Extract the [x, y] coordinate from the center of the cell holding the provided text.  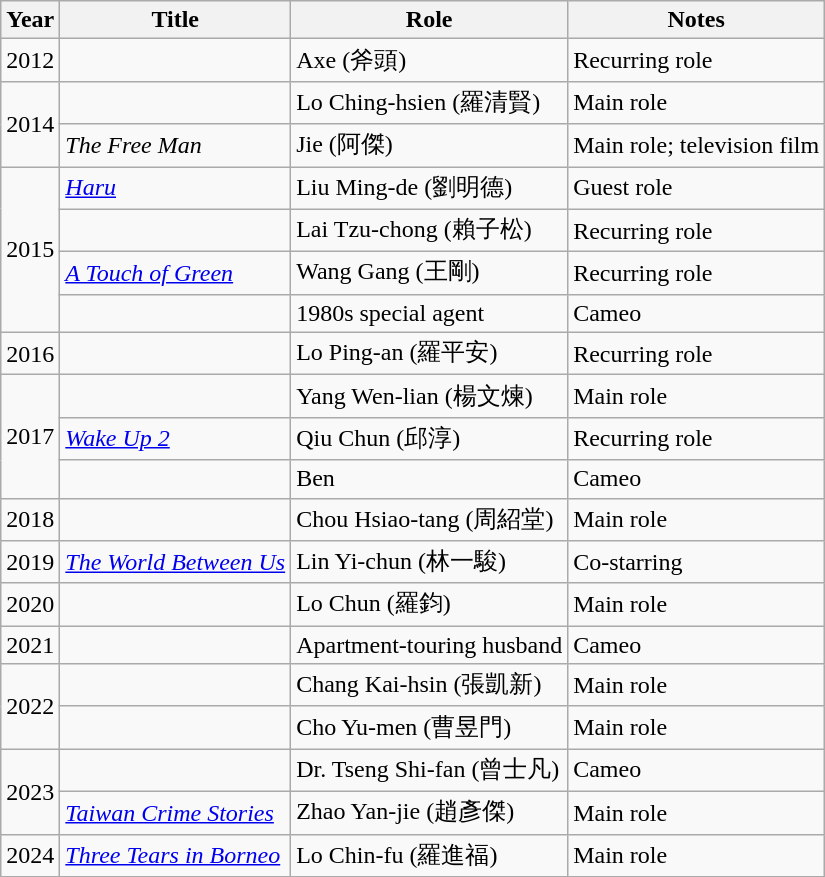
Dr. Tseng Shi-fan (曾士凡) [430, 770]
Wake Up 2 [176, 438]
Lo Ping-an (羅平安) [430, 354]
Lo Chin-fu (羅進福) [430, 856]
2016 [30, 354]
Apartment-touring husband [430, 645]
Qiu Chun (邱淳) [430, 438]
2017 [30, 436]
2015 [30, 249]
Haru [176, 188]
Lin Yi-chun (林一駿) [430, 562]
Chou Hsiao-tang (周紹堂) [430, 520]
Ben [430, 479]
Lo Chun (羅鈞) [430, 604]
Liu Ming-de (劉明德) [430, 188]
Jie (阿傑) [430, 146]
Zhao Yan-jie (趙彥傑) [430, 812]
Cho Yu-men (曹昱門) [430, 728]
Taiwan Crime Stories [176, 812]
2018 [30, 520]
2024 [30, 856]
2014 [30, 124]
2019 [30, 562]
Co-starring [696, 562]
Three Tears in Borneo [176, 856]
2021 [30, 645]
The World Between Us [176, 562]
Title [176, 20]
Main role; television film [696, 146]
Guest role [696, 188]
Role [430, 20]
A Touch of Green [176, 274]
Lo Ching-hsien (羅清賢) [430, 102]
Lai Tzu-chong (賴子松) [430, 230]
Year [30, 20]
Yang Wen-lian (楊文煉) [430, 396]
2023 [30, 792]
2022 [30, 706]
1980s special agent [430, 313]
Axe (斧頭) [430, 60]
Chang Kai-hsin (張凱新) [430, 686]
Wang Gang (王剛) [430, 274]
Notes [696, 20]
2020 [30, 604]
2012 [30, 60]
The Free Man [176, 146]
